Capture the cell that displays the provided text and extract its [X, Y] central coordinate. 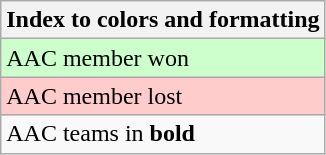
AAC member lost [163, 96]
AAC teams in bold [163, 134]
AAC member won [163, 58]
Index to colors and formatting [163, 20]
